Return (x, y) of the center of cell containing provided text 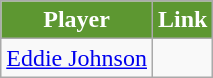
Player (77, 20)
Link (182, 20)
Eddie Johnson (77, 58)
